Detect which cell encompasses the target text, then output its [X, Y] center coordinate. 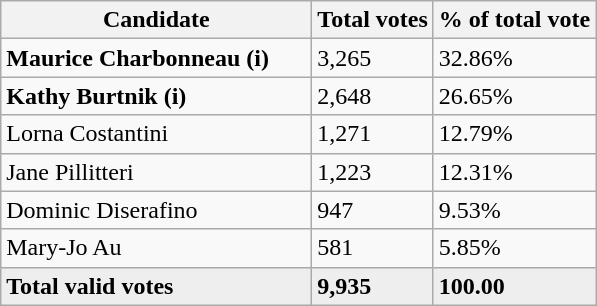
9,935 [373, 286]
5.85% [514, 248]
581 [373, 248]
Jane Pillitteri [156, 172]
1,271 [373, 134]
1,223 [373, 172]
Candidate [156, 20]
100.00 [514, 286]
Mary-Jo Au [156, 248]
Dominic Diserafino [156, 210]
% of total vote [514, 20]
9.53% [514, 210]
12.79% [514, 134]
2,648 [373, 96]
947 [373, 210]
Total valid votes [156, 286]
32.86% [514, 58]
26.65% [514, 96]
3,265 [373, 58]
Kathy Burtnik (i) [156, 96]
Lorna Costantini [156, 134]
12.31% [514, 172]
Total votes [373, 20]
Maurice Charbonneau (i) [156, 58]
